Provide the [X, Y] coordinate of the cell's center where the given text is located.  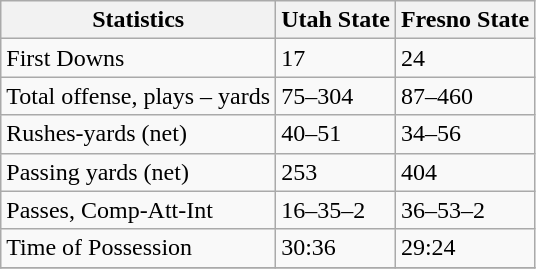
36–53–2 [464, 210]
Passing yards (net) [138, 172]
29:24 [464, 248]
Utah State [336, 20]
87–460 [464, 96]
First Downs [138, 58]
Fresno State [464, 20]
Time of Possession [138, 248]
404 [464, 172]
Passes, Comp-Att-Int [138, 210]
Rushes-yards (net) [138, 134]
30:36 [336, 248]
Total offense, plays – yards [138, 96]
Statistics [138, 20]
16–35–2 [336, 210]
24 [464, 58]
253 [336, 172]
75–304 [336, 96]
17 [336, 58]
40–51 [336, 134]
34–56 [464, 134]
